Search for the cell housing the specified text and yield its (X, Y) center coordinate. 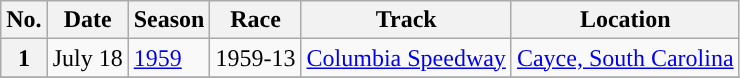
1 (24, 58)
July 18 (88, 58)
Race (256, 20)
No. (24, 20)
Track (406, 20)
Season (169, 20)
1959 (169, 58)
Columbia Speedway (406, 58)
Cayce, South Carolina (625, 58)
Location (625, 20)
1959-13 (256, 58)
Date (88, 20)
